Determine the [X, Y] coordinate at the center of the cell enclosing the given text.  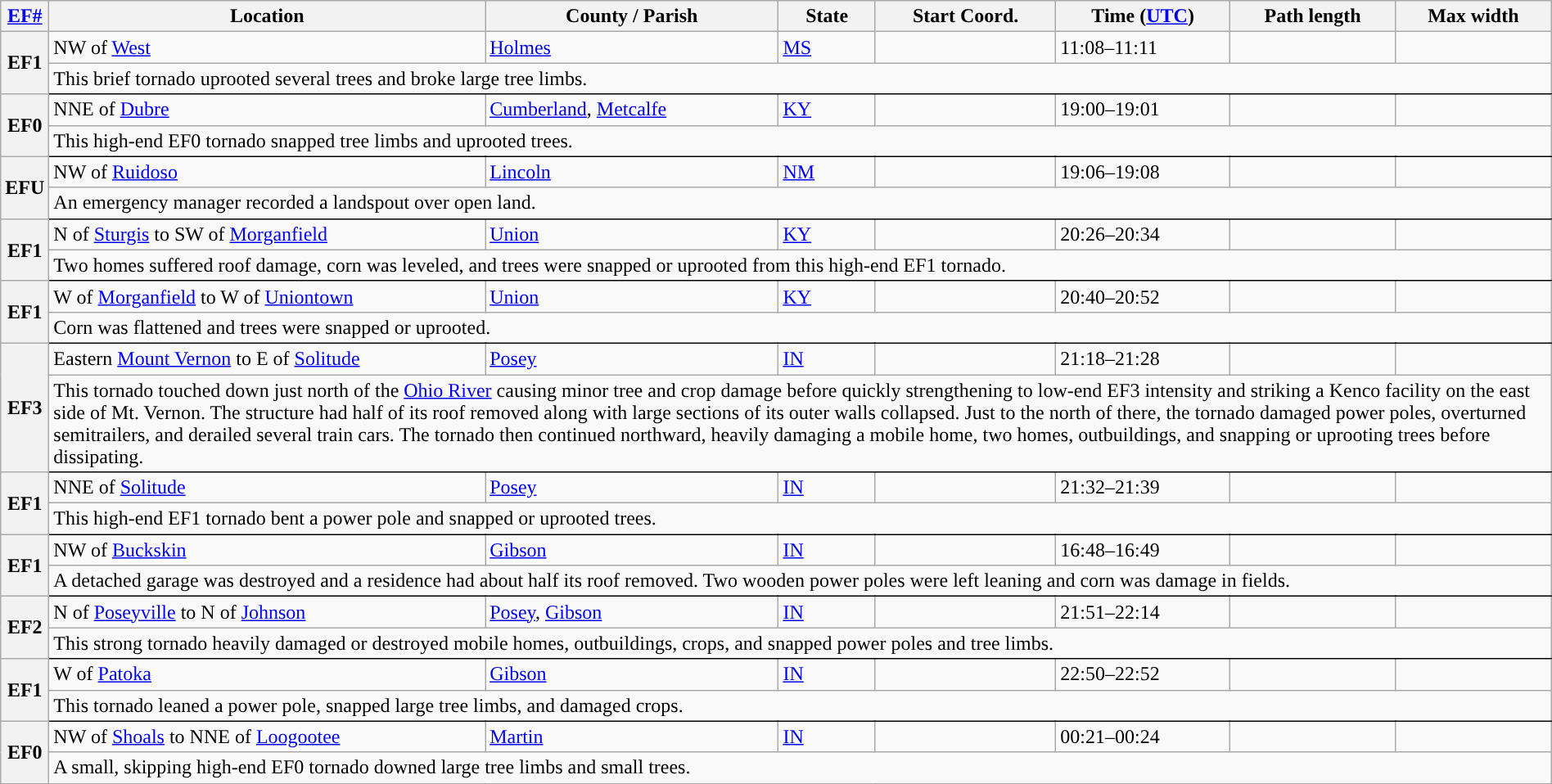
EF2 [25, 628]
NNE of Dubre [267, 110]
22:50–22:52 [1143, 674]
20:26–20:34 [1143, 234]
Lincoln [632, 172]
NW of Ruidoso [267, 172]
19:06–19:08 [1143, 172]
EFU [25, 187]
Corn was flattened and trees were snapped or uprooted. [801, 327]
NW of West [267, 47]
Martin [632, 737]
Two homes suffered roof damage, corn was leveled, and trees were snapped or uprooted from this high-end EF1 tornado. [801, 265]
21:32–21:39 [1143, 488]
Start Coord. [965, 16]
NNE of Solitude [267, 488]
This high-end EF0 tornado snapped tree limbs and uprooted trees. [801, 141]
16:48–16:49 [1143, 550]
State [827, 16]
Cumberland, Metcalfe [632, 110]
NW of Buckskin [267, 550]
Max width [1473, 16]
Location [267, 16]
This brief tornado uprooted several trees and broke large tree limbs. [801, 79]
EF3 [25, 408]
EF# [25, 16]
NW of Shoals to NNE of Loogootee [267, 737]
20:40–20:52 [1143, 296]
Time (UTC) [1143, 16]
A small, skipping high-end EF0 tornado downed large tree limbs and small trees. [801, 768]
W of Patoka [267, 674]
19:00–19:01 [1143, 110]
County / Parish [632, 16]
NM [827, 172]
00:21–00:24 [1143, 737]
This high-end EF1 tornado bent a power pole and snapped or uprooted trees. [801, 519]
This strong tornado heavily damaged or destroyed mobile homes, outbuildings, crops, and snapped power poles and tree limbs. [801, 643]
N of Poseyville to N of Johnson [267, 612]
W of Morganfield to W of Uniontown [267, 296]
Eastern Mount Vernon to E of Solitude [267, 358]
21:18–21:28 [1143, 358]
This tornado leaned a power pole, snapped large tree limbs, and damaged crops. [801, 705]
11:08–11:11 [1143, 47]
An emergency manager recorded a landspout over open land. [801, 203]
MS [827, 47]
N of Sturgis to SW of Morganfield [267, 234]
21:51–22:14 [1143, 612]
Path length [1312, 16]
Holmes [632, 47]
Posey, Gibson [632, 612]
